Locate the cell with the specified text and output its (x, y) center coordinate. 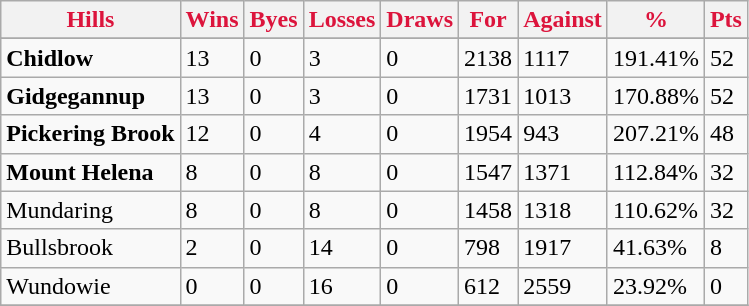
2 (212, 248)
Chidlow (90, 58)
1458 (488, 210)
1917 (563, 248)
4 (342, 134)
Mount Helena (90, 172)
Gidgegannup (90, 96)
Losses (342, 20)
% (656, 20)
2559 (563, 286)
1013 (563, 96)
Mundaring (90, 210)
Wundowie (90, 286)
943 (563, 134)
207.21% (656, 134)
48 (726, 134)
110.62% (656, 210)
Against (563, 20)
1547 (488, 172)
1117 (563, 58)
798 (488, 248)
1731 (488, 96)
2138 (488, 58)
16 (342, 286)
Draws (420, 20)
170.88% (656, 96)
23.92% (656, 286)
191.41% (656, 58)
112.84% (656, 172)
14 (342, 248)
1954 (488, 134)
Pts (726, 20)
1371 (563, 172)
Byes (274, 20)
Wins (212, 20)
12 (212, 134)
1318 (563, 210)
612 (488, 286)
41.63% (656, 248)
For (488, 20)
Bullsbrook (90, 248)
Pickering Brook (90, 134)
Hills (90, 20)
